Return the (x, y) coordinate for the center point of the cell that contains the specified text.  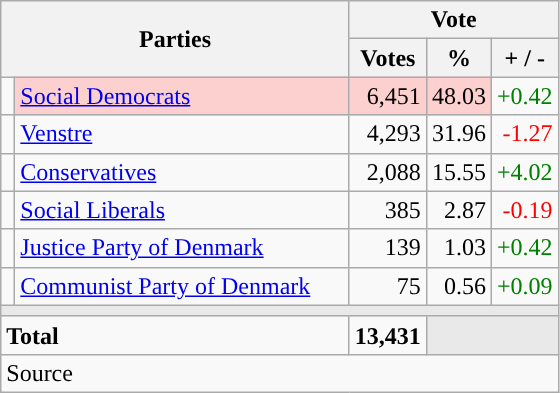
2.87 (458, 210)
Communist Party of Denmark (182, 286)
Social Liberals (182, 210)
1.03 (458, 248)
Total (176, 335)
+ / - (524, 58)
+4.02 (524, 172)
75 (388, 286)
2,088 (388, 172)
Social Democrats (182, 96)
-0.19 (524, 210)
139 (388, 248)
385 (388, 210)
0.56 (458, 286)
Justice Party of Denmark (182, 248)
15.55 (458, 172)
Conservatives (182, 172)
+0.09 (524, 286)
6,451 (388, 96)
Parties (176, 39)
48.03 (458, 96)
Votes (388, 58)
% (458, 58)
31.96 (458, 134)
-1.27 (524, 134)
Vote (454, 20)
Venstre (182, 134)
Source (280, 373)
4,293 (388, 134)
13,431 (388, 335)
